Find where the given text appears and provide that cell's center as (X, Y) coordinate. 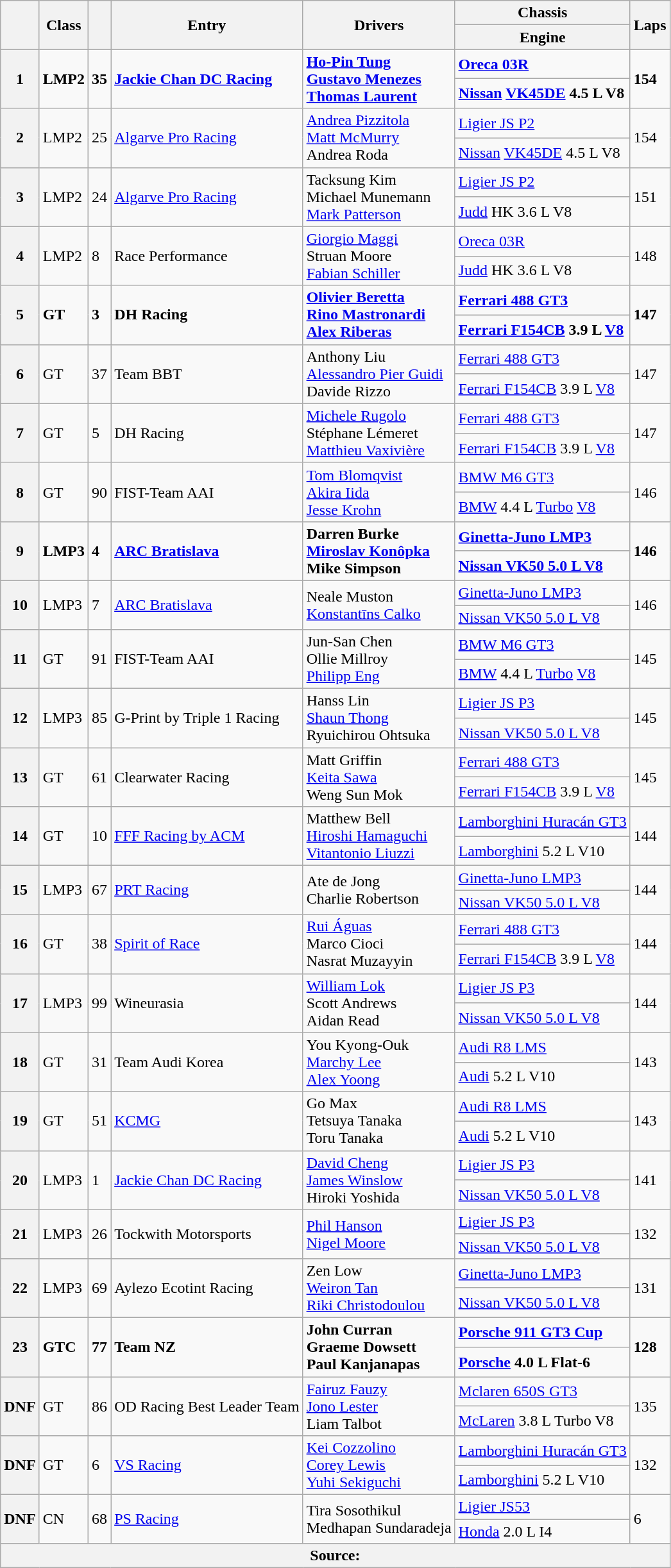
16 (20, 944)
Giorgio Maggi Struan Moore Fabian Schiller (378, 256)
Team Audi Korea (207, 1062)
35 (100, 79)
23 (20, 1347)
128 (650, 1347)
Phil Hanson Nigel Moore (378, 1234)
12 (20, 718)
VS Racing (207, 1465)
Anthony Liu Alessandro Pier Guidi Davide Rizzo (378, 374)
Neale Muston Konstantīns Calko (378, 605)
Laps (650, 25)
67 (100, 890)
David Cheng James Winslow Hiroki Yoshida (378, 1180)
Mclaren 650S GT3 (543, 1391)
85 (100, 718)
99 (100, 1003)
Source: (335, 1556)
Honda 2.0 L I4 (543, 1531)
Matt Griffin Keita Sawa Weng Sun Mok (378, 777)
G-Print by Triple 1 Racing (207, 718)
PS Racing (207, 1519)
24 (100, 197)
Hanss Lin Shaun Thong Ryuichirou Ohtsuka (378, 718)
Rui Águas Marco Cioci Nasrat Muzayyin (378, 944)
141 (650, 1180)
Porsche 4.0 L Flat-6 (543, 1361)
9 (20, 551)
15 (20, 890)
Spirit of Race (207, 944)
Team NZ (207, 1347)
31 (100, 1062)
Engine (543, 37)
11 (20, 659)
Ho-Pin Tung Gustavo Menezes Thomas Laurent (378, 79)
18 (20, 1062)
69 (100, 1288)
61 (100, 777)
Fairuz Fauzy Jono Lester Liam Talbot (378, 1406)
Chassis (543, 13)
Team BBT (207, 374)
Tom Blomqvist Akira Iida Jesse Krohn (378, 492)
Matthew Bell Hiroshi Hamaguchi Vitantonio Liuzzi (378, 836)
Michele Rugolo Stéphane Lémeret Matthieu Vaxivière (378, 433)
Class (64, 25)
Darren Burke Miroslav Konôpka Mike Simpson (378, 551)
Ligier JS53 (543, 1507)
Zen Low Weiron Tan Riki Christodoulou (378, 1288)
20 (20, 1180)
86 (100, 1406)
37 (100, 374)
PRT Racing (207, 890)
26 (100, 1234)
Race Performance (207, 256)
OD Racing Best Leader Team (207, 1406)
Jun-San Chen Ollie Millroy Philipp Eng (378, 659)
135 (650, 1406)
KCMG (207, 1121)
Wineurasia (207, 1003)
Andrea Pizzitola Matt McMurry Andrea Roda (378, 138)
90 (100, 492)
GTC (64, 1347)
Tacksung Kim Michael Munemann Mark Patterson (378, 197)
Aylezo Ecotint Racing (207, 1288)
91 (100, 659)
17 (20, 1003)
Drivers (378, 25)
19 (20, 1121)
Tockwith Motorsports (207, 1234)
68 (100, 1519)
Porsche 911 GT3 Cup (543, 1332)
51 (100, 1121)
Ate de Jong Charlie Robertson (378, 890)
21 (20, 1234)
You Kyong-Ouk Marchy Lee Alex Yoong (378, 1062)
John Curran Graeme Dowsett Paul Kanjanapas (378, 1347)
FFF Racing by ACM (207, 836)
Clearwater Racing (207, 777)
CN (64, 1519)
Kei Cozzolino Corey Lewis Yuhi Sekiguchi (378, 1465)
William Lok Scott Andrews Aidan Read (378, 1003)
131 (650, 1288)
22 (20, 1288)
38 (100, 944)
McLaren 3.8 L Turbo V8 (543, 1421)
Tira Sosothikul Medhapan Sundaradeja (378, 1519)
14 (20, 836)
148 (650, 256)
Olivier Beretta Rino Mastronardi Alex Riberas (378, 315)
151 (650, 197)
Go Max Tetsuya Tanaka Toru Tanaka (378, 1121)
2 (20, 138)
13 (20, 777)
25 (100, 138)
77 (100, 1347)
Entry (207, 25)
